For the text-containing cell, return its midpoint in (x, y) coordinate format. 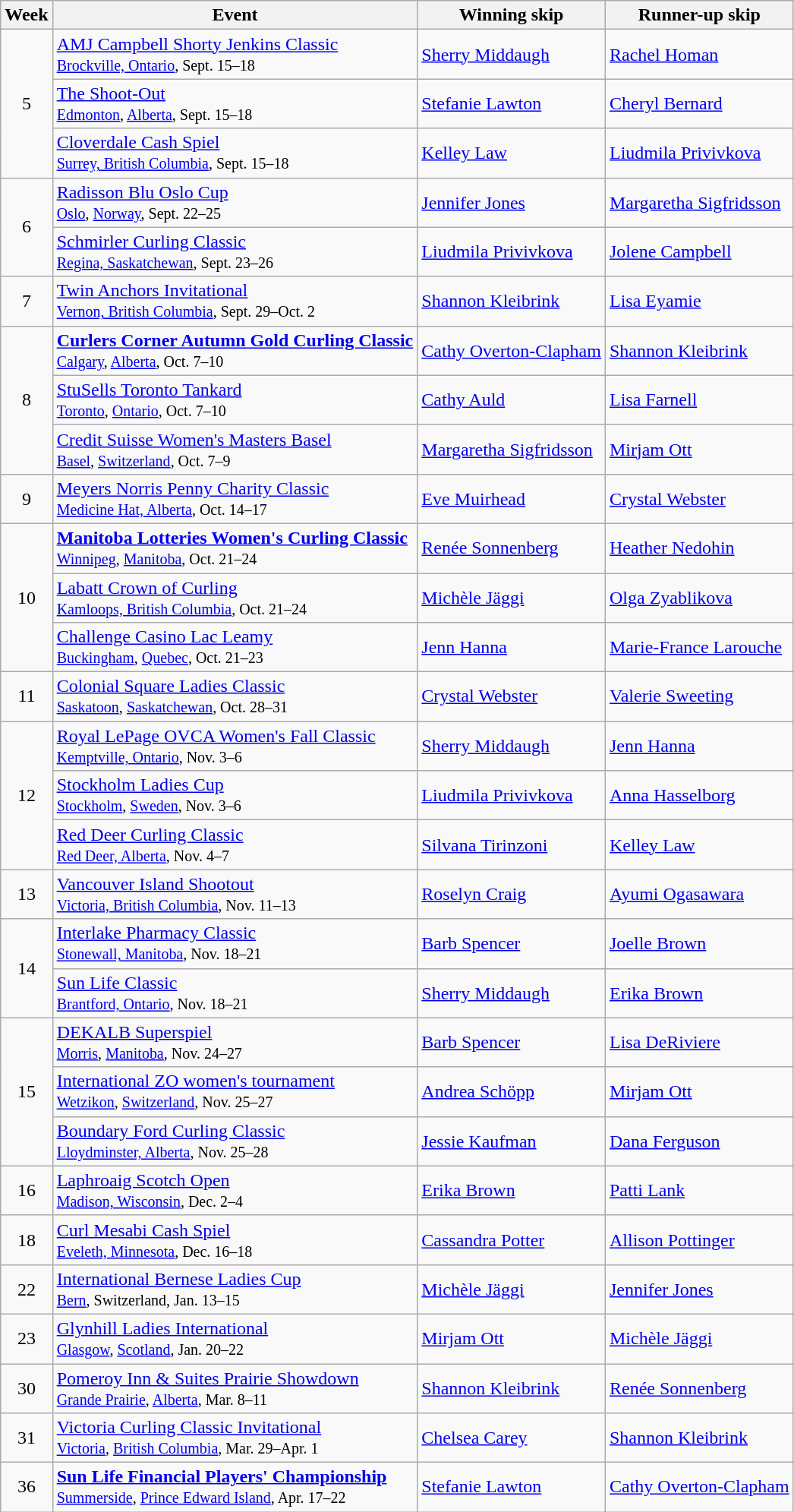
Pomeroy Inn & Suites Prairie Showdown Grande Prairie, Alberta, Mar. 8–11 (235, 1388)
30 (27, 1388)
Heather Nedohin (699, 548)
Olga Zyablikova (699, 597)
Patti Lank (699, 1191)
Lisa Eyamie (699, 301)
Roselyn Craig (512, 895)
Eve Muirhead (512, 498)
13 (27, 895)
The Shoot-Out Edmonton, Alberta, Sept. 15–18 (235, 103)
Joelle Brown (699, 943)
Victoria Curling Classic Invitational Victoria, British Columbia, Mar. 29–Apr. 1 (235, 1438)
Marie-France Larouche (699, 647)
Andrea Schöpp (512, 1092)
Interlake Pharmacy Classic Stonewall, Manitoba, Nov. 18–21 (235, 943)
Lisa Farnell (699, 399)
8 (27, 399)
Curl Mesabi Cash Spiel Eveleth, Minnesota, Dec. 16–18 (235, 1239)
Chelsea Carey (512, 1438)
7 (27, 301)
Silvana Tirinzoni (512, 844)
16 (27, 1191)
14 (27, 968)
Stockholm Ladies Cup Stockholm, Sweden, Nov. 3–6 (235, 796)
Curlers Corner Autumn Gold Curling Classic Calgary, Alberta, Oct. 7–10 (235, 351)
Glynhill Ladies International Glasgow, Scotland, Jan. 20–22 (235, 1338)
International ZO women's tournament Wetzikon, Switzerland, Nov. 25–27 (235, 1092)
Sun Life Financial Players' Championship Summerside, Prince Edward Island, Apr. 17–22 (235, 1487)
Dana Ferguson (699, 1141)
Cloverdale Cash Spiel Surrey, British Columbia, Sept. 15–18 (235, 153)
9 (27, 498)
15 (27, 1092)
Week (27, 15)
Runner-up skip (699, 15)
DEKALB Superspiel Morris, Manitoba, Nov. 24–27 (235, 1042)
Allison Pottinger (699, 1239)
Laphroaig Scotch Open Madison, Wisconsin, Dec. 2–4 (235, 1191)
Winning skip (512, 15)
International Bernese Ladies Cup Bern, Switzerland, Jan. 13–15 (235, 1289)
36 (27, 1487)
Manitoba Lotteries Women's Curling Classic Winnipeg, Manitoba, Oct. 21–24 (235, 548)
11 (27, 697)
Labatt Crown of Curling Kamloops, British Columbia, Oct. 21–24 (235, 597)
Anna Hasselborg (699, 796)
Radisson Blu Oslo Cup Oslo, Norway, Sept. 22–25 (235, 202)
Schmirler Curling Classic Regina, Saskatchewan, Sept. 23–26 (235, 252)
22 (27, 1289)
5 (27, 103)
23 (27, 1338)
18 (27, 1239)
Colonial Square Ladies Classic Saskatoon, Saskatchewan, Oct. 28–31 (235, 697)
Boundary Ford Curling Classic Lloydminster, Alberta, Nov. 25–28 (235, 1141)
AMJ Campbell Shorty Jenkins Classic Brockville, Ontario, Sept. 15–18 (235, 55)
Jessie Kaufman (512, 1141)
Royal LePage OVCA Women's Fall Classic Kemptville, Ontario, Nov. 3–6 (235, 746)
Red Deer Curling Classic Red Deer, Alberta, Nov. 4–7 (235, 844)
Meyers Norris Penny Charity Classic Medicine Hat, Alberta, Oct. 14–17 (235, 498)
Sun Life Classic Brantford, Ontario, Nov. 18–21 (235, 993)
Twin Anchors Invitational Vernon, British Columbia, Sept. 29–Oct. 2 (235, 301)
6 (27, 227)
Cassandra Potter (512, 1239)
Jolene Campbell (699, 252)
Ayumi Ogasawara (699, 895)
Cathy Auld (512, 399)
Cheryl Bernard (699, 103)
Challenge Casino Lac Leamy Buckingham, Quebec, Oct. 21–23 (235, 647)
Rachel Homan (699, 55)
Valerie Sweeting (699, 697)
Event (235, 15)
12 (27, 796)
31 (27, 1438)
10 (27, 597)
Vancouver Island Shootout Victoria, British Columbia, Nov. 11–13 (235, 895)
Lisa DeRiviere (699, 1042)
StuSells Toronto Tankard Toronto, Ontario, Oct. 7–10 (235, 399)
Credit Suisse Women's Masters Basel Basel, Switzerland, Oct. 7–9 (235, 450)
